Find where the given text appears and provide that cell's center as [x, y] coordinate. 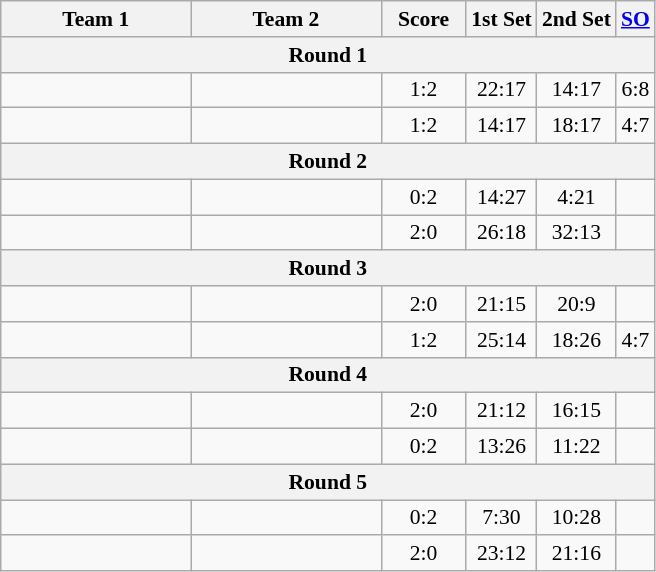
16:15 [576, 411]
18:17 [576, 126]
23:12 [502, 554]
Round 1 [328, 55]
26:18 [502, 233]
1st Set [502, 19]
Team 1 [96, 19]
SO [636, 19]
10:28 [576, 518]
6:8 [636, 90]
25:14 [502, 340]
4:21 [576, 197]
32:13 [576, 233]
18:26 [576, 340]
Round 3 [328, 269]
22:17 [502, 90]
11:22 [576, 447]
20:9 [576, 304]
2nd Set [576, 19]
Round 5 [328, 482]
21:15 [502, 304]
21:16 [576, 554]
Team 2 [286, 19]
Score [424, 19]
Round 2 [328, 162]
Round 4 [328, 375]
7:30 [502, 518]
14:27 [502, 197]
13:26 [502, 447]
21:12 [502, 411]
